Pinpoint the cell where the given text exists, returning its (x, y) midpoint coordinate. 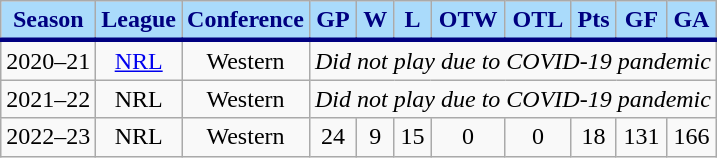
2020–21 (48, 60)
League (139, 21)
GA (691, 21)
GF (641, 21)
166 (691, 137)
Season (48, 21)
2022–23 (48, 137)
L (412, 21)
OTW (468, 21)
Conference (246, 21)
W (376, 21)
OTL (538, 21)
2021–22 (48, 99)
Pts (594, 21)
24 (332, 137)
131 (641, 137)
18 (594, 137)
9 (376, 137)
15 (412, 137)
GP (332, 21)
